Return the [x, y] coordinate for the center point of the cell that contains the specified text.  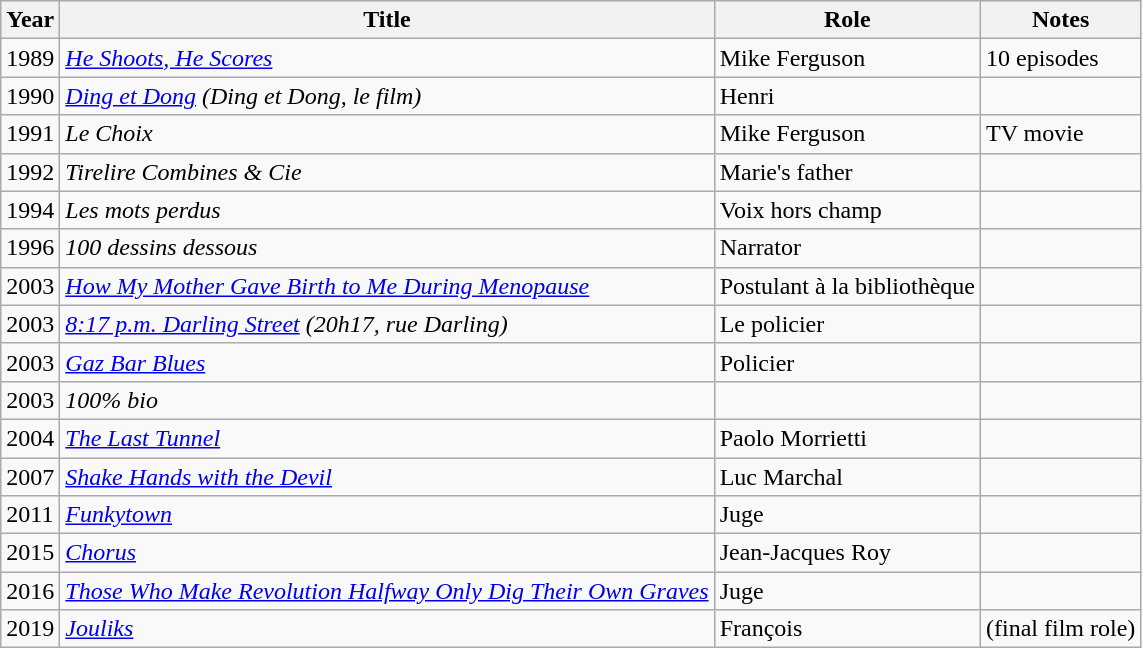
2015 [30, 553]
Gaz Bar Blues [387, 362]
1990 [30, 96]
Chorus [387, 553]
1994 [30, 210]
2016 [30, 591]
2004 [30, 438]
Le policier [847, 324]
100 dessins dessous [387, 248]
How My Mother Gave Birth to Me During Menopause [387, 286]
Year [30, 20]
Les mots perdus [387, 210]
Those Who Make Revolution Halfway Only Dig Their Own Graves [387, 591]
1989 [30, 58]
Voix hors champ [847, 210]
1992 [30, 172]
8:17 p.m. Darling Street (20h17, rue Darling) [387, 324]
Le Choix [387, 134]
1996 [30, 248]
Paolo Morrietti [847, 438]
Luc Marchal [847, 477]
François [847, 629]
Funkytown [387, 515]
10 episodes [1060, 58]
2011 [30, 515]
Policier [847, 362]
Shake Hands with the Devil [387, 477]
Jouliks [387, 629]
Tirelire Combines & Cie [387, 172]
The Last Tunnel [387, 438]
2019 [30, 629]
Notes [1060, 20]
Postulant à la bibliothèque [847, 286]
1991 [30, 134]
Narrator [847, 248]
2007 [30, 477]
Ding et Dong (Ding et Dong, le film) [387, 96]
Henri [847, 96]
He Shoots, He Scores [387, 58]
(final film role) [1060, 629]
Jean-Jacques Roy [847, 553]
100% bio [387, 400]
TV movie [1060, 134]
Role [847, 20]
Marie's father [847, 172]
Title [387, 20]
